Output the [x, y] coordinate of the center of the cell containing the given text.  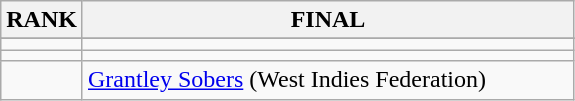
RANK [42, 20]
Grantley Sobers (West Indies Federation) [328, 80]
FINAL [328, 20]
